From the cell containing the given text, extract its center point as (x, y) coordinate. 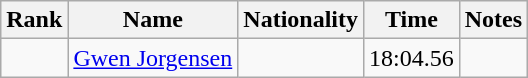
Rank (34, 20)
Name (153, 20)
18:04.56 (412, 58)
Gwen Jorgensen (153, 58)
Nationality (301, 20)
Time (412, 20)
Notes (493, 20)
